Identify which cell holds the provided text, then report its (x, y) central coordinate. 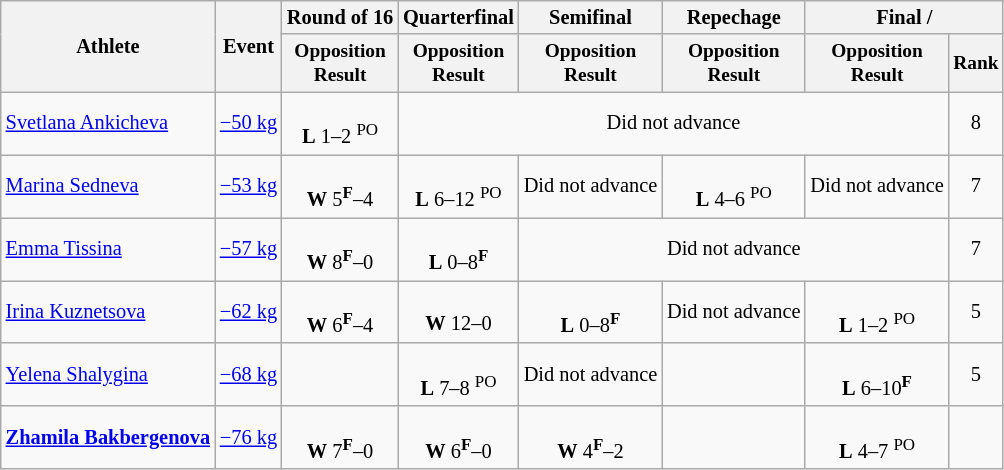
Athlete (108, 46)
Irina Kuznetsova (108, 312)
L 7–8 PO (458, 374)
Final / (904, 17)
Round of 16 (340, 17)
Repechage (734, 17)
L 4–6 PO (734, 186)
Yelena Shalygina (108, 374)
−50 kg (248, 122)
W 7F–0 (340, 438)
−57 kg (248, 248)
Zhamila Bakbergenova (108, 438)
L 4–7 PO (876, 438)
L 6–12 PO (458, 186)
W 6F–0 (458, 438)
Emma Tissina (108, 248)
−53 kg (248, 186)
Event (248, 46)
−76 kg (248, 438)
Svetlana Ankicheva (108, 122)
Quarterfinal (458, 17)
W 5F–4 (340, 186)
8 (976, 122)
W 8F–0 (340, 248)
−68 kg (248, 374)
W 4F–2 (590, 438)
Semifinal (590, 17)
Marina Sedneva (108, 186)
L 6–10F (876, 374)
Rank (976, 62)
W 6F–4 (340, 312)
W 12–0 (458, 312)
−62 kg (248, 312)
